Identify which cell holds the provided text, then report its (X, Y) central coordinate. 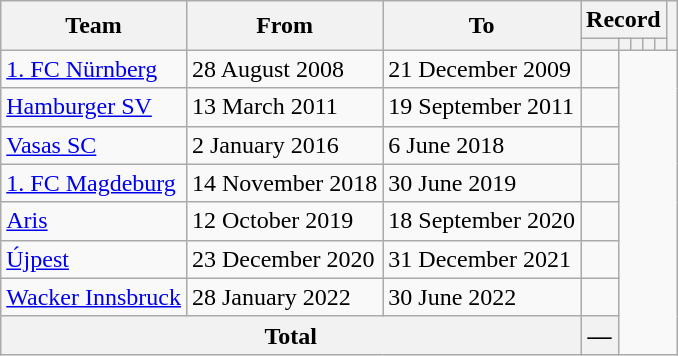
30 June 2019 (482, 183)
Vasas SC (94, 145)
1. FC Magdeburg (94, 183)
Hamburger SV (94, 107)
30 June 2022 (482, 297)
Újpest (94, 259)
13 March 2011 (284, 107)
28 August 2008 (284, 69)
Wacker Innsbruck (94, 297)
31 December 2021 (482, 259)
12 October 2019 (284, 221)
21 December 2009 (482, 69)
— (600, 335)
Record (624, 20)
Aris (94, 221)
2 January 2016 (284, 145)
Total (291, 335)
19 September 2011 (482, 107)
14 November 2018 (284, 183)
23 December 2020 (284, 259)
1. FC Nürnberg (94, 69)
To (482, 26)
6 June 2018 (482, 145)
18 September 2020 (482, 221)
28 January 2022 (284, 297)
From (284, 26)
Team (94, 26)
